From the cell containing the given text, extract its center point as [x, y] coordinate. 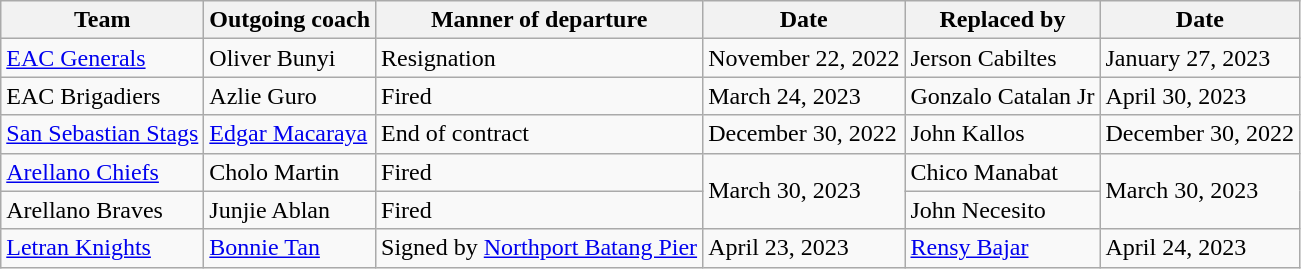
Jerson Cabiltes [1002, 58]
Manner of departure [540, 20]
April 30, 2023 [1200, 96]
Azlie Guro [290, 96]
Resignation [540, 58]
San Sebastian Stags [102, 134]
January 27, 2023 [1200, 58]
Replaced by [1002, 20]
EAC Brigadiers [102, 96]
Letran Knights [102, 248]
Arellano Braves [102, 210]
Outgoing coach [290, 20]
End of contract [540, 134]
Signed by Northport Batang Pier [540, 248]
Rensy Bajar [1002, 248]
Bonnie Tan [290, 248]
John Kallos [1002, 134]
Gonzalo Catalan Jr [1002, 96]
April 23, 2023 [804, 248]
Edgar Macaraya [290, 134]
Team [102, 20]
Oliver Bunyi [290, 58]
April 24, 2023 [1200, 248]
John Necesito [1002, 210]
March 24, 2023 [804, 96]
Junjie Ablan [290, 210]
Chico Manabat [1002, 172]
November 22, 2022 [804, 58]
Arellano Chiefs [102, 172]
Cholo Martin [290, 172]
EAC Generals [102, 58]
